For the text-containing cell, return its midpoint in [x, y] coordinate format. 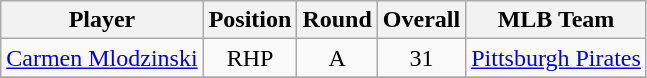
Round [337, 20]
Overall [421, 20]
RHP [250, 58]
Player [102, 20]
Pittsburgh Pirates [556, 58]
A [337, 58]
MLB Team [556, 20]
31 [421, 58]
Position [250, 20]
Carmen Mlodzinski [102, 58]
